Provide the (x, y) coordinate of the cell's center where the given text is located.  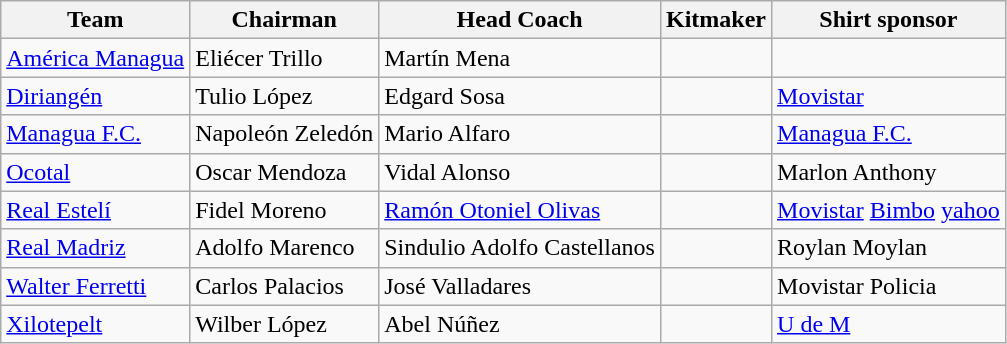
Movistar Policia (889, 286)
Eliécer Trillo (284, 58)
Movistar Bimbo yahoo (889, 210)
Xilotepelt (96, 324)
Chairman (284, 20)
Martín Mena (520, 58)
Fidel Moreno (284, 210)
Diriangén (96, 96)
Movistar (889, 96)
Roylan Moylan (889, 248)
Ramón Otoniel Olivas (520, 210)
Vidal Alonso (520, 172)
Kitmaker (716, 20)
Shirt sponsor (889, 20)
Napoleón Zeledón (284, 134)
América Managua (96, 58)
Carlos Palacios (284, 286)
Head Coach (520, 20)
Edgard Sosa (520, 96)
Abel Núñez (520, 324)
Real Madriz (96, 248)
Sindulio Adolfo Castellanos (520, 248)
Team (96, 20)
Wilber López (284, 324)
José Valladares (520, 286)
Tulio López (284, 96)
Walter Ferretti (96, 286)
U de M (889, 324)
Real Estelí (96, 210)
Marlon Anthony (889, 172)
Oscar Mendoza (284, 172)
Adolfo Marenco (284, 248)
Ocotal (96, 172)
Mario Alfaro (520, 134)
